Locate the cell with the specified text and output its [x, y] center coordinate. 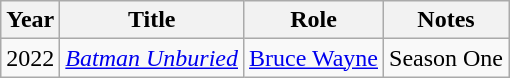
Bruce Wayne [314, 58]
Year [30, 20]
Notes [446, 20]
Title [152, 20]
Season One [446, 58]
Role [314, 20]
2022 [30, 58]
Batman Unburied [152, 58]
